Detect which cell encompasses the target text, then output its (X, Y) center coordinate. 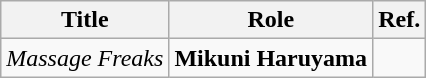
Massage Freaks (85, 58)
Role (271, 20)
Mikuni Haruyama (271, 58)
Ref. (400, 20)
Title (85, 20)
